Detect which cell encompasses the target text, then output its [x, y] center coordinate. 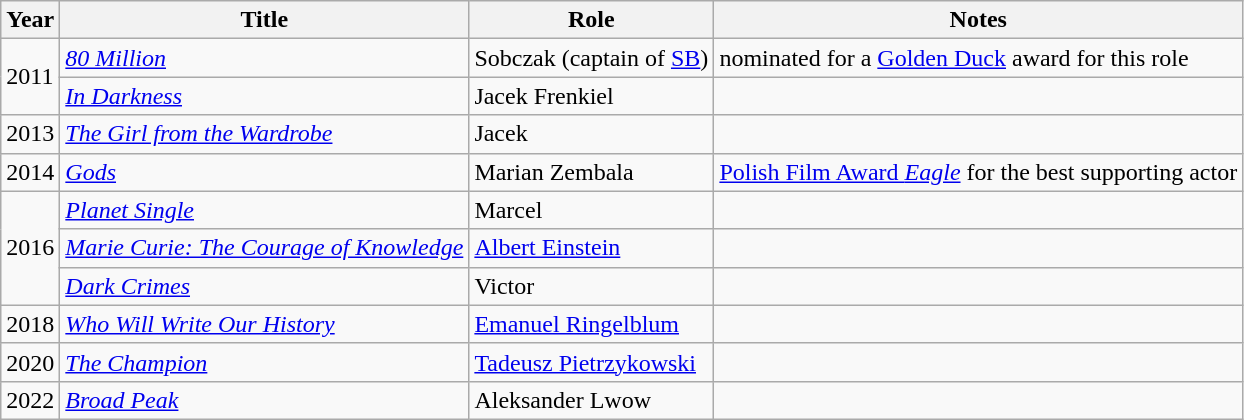
The Champion [264, 362]
The Girl from the Wardrobe [264, 134]
2014 [30, 172]
Broad Peak [264, 400]
2016 [30, 248]
In Darkness [264, 96]
Jacek [592, 134]
Year [30, 20]
nominated for a Golden Duck award for this role [978, 58]
Marie Curie: The Courage of Knowledge [264, 248]
Gods [264, 172]
Notes [978, 20]
Tadeusz Pietrzykowski [592, 362]
Role [592, 20]
Title [264, 20]
Emanuel Ringelblum [592, 324]
2011 [30, 77]
Albert Einstein [592, 248]
Who Will Write Our History [264, 324]
Dark Crimes [264, 286]
2018 [30, 324]
Marian Zembala [592, 172]
Planet Single [264, 210]
Polish Film Award Eagle for the best supporting actor [978, 172]
2013 [30, 134]
80 Million [264, 58]
Victor [592, 286]
2022 [30, 400]
Sobczak (captain of SB) [592, 58]
Jacek Frenkiel [592, 96]
Aleksander Lwow [592, 400]
Marcel [592, 210]
2020 [30, 362]
